Pinpoint the cell where the given text exists, returning its (x, y) midpoint coordinate. 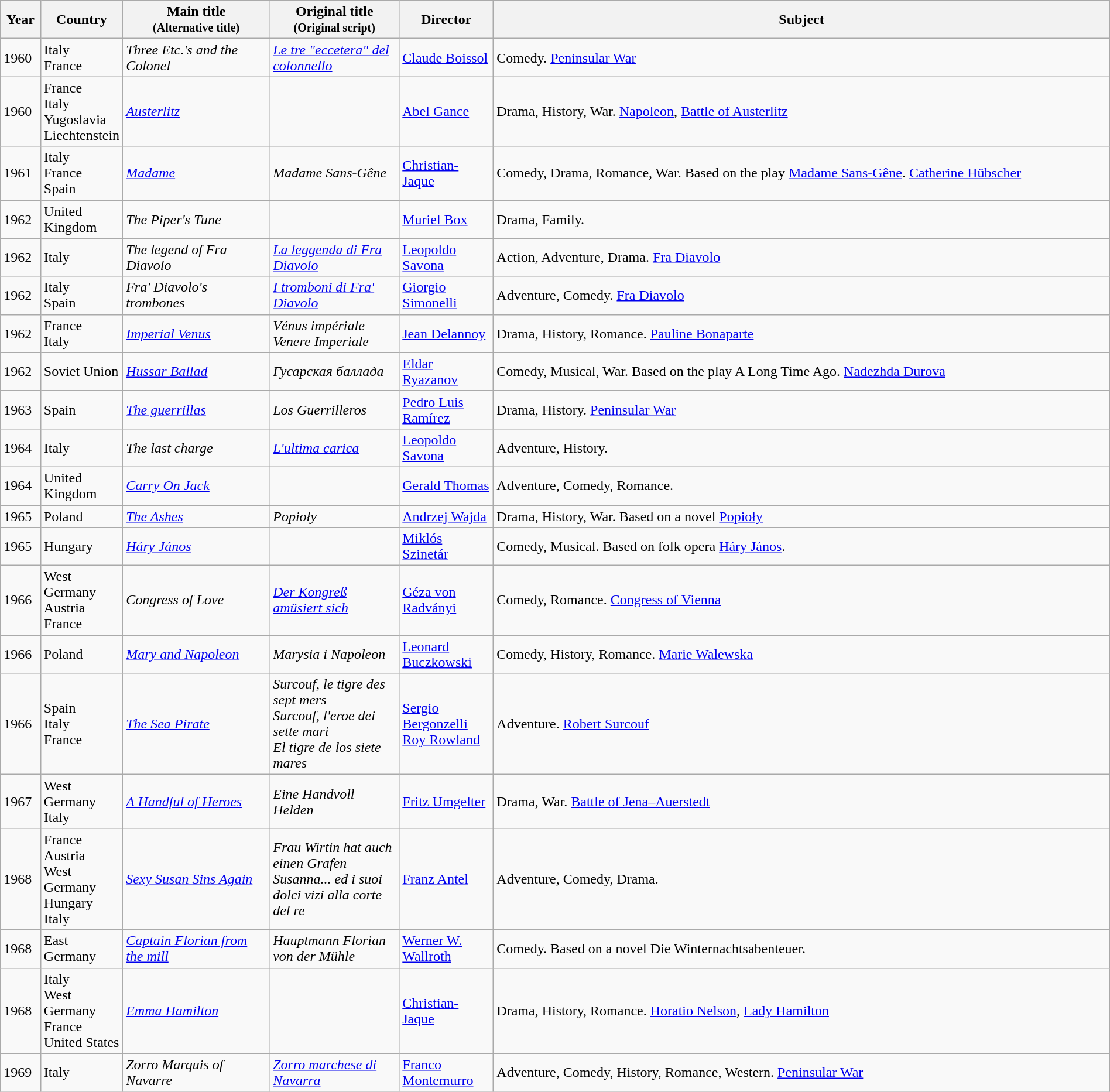
Drama, War. Battle of Jena–Auerstedt (801, 802)
Mary and Napoleon (197, 655)
Miklós Szinetár (446, 547)
Zorro marchese di Navarra (335, 1073)
Eine Handvoll Helden (335, 802)
The Ashes (197, 516)
Franco Montemurro (446, 1073)
1961 (21, 173)
Carry On Jack (197, 486)
Jean Delannoy (446, 334)
ItalyFrance (81, 57)
Eldar Ryazanov (446, 371)
East Germany (81, 949)
Subject (801, 20)
Surcouf, le tigre des sept mersSurcouf, l'eroe dei sette mariEl tigre de los siete mares (335, 724)
Los Guerrilleros (335, 410)
FranceItaly (81, 334)
I tromboni di Fra' Diavolo (335, 295)
FranceAustriaWest GermanyHungaryItaly (81, 879)
Adventure, Comedy, Romance. (801, 486)
Captain Florian from the mill (197, 949)
La leggenda di Fra Diavolo (335, 258)
Muriel Box (446, 219)
Pedro Luis Ramírez (446, 410)
Fra' Diavolo's trombones (197, 295)
SpainItalyFrance (81, 724)
West GermanyItaly (81, 802)
1969 (21, 1073)
Drama, History, Romance. Pauline Bonaparte (801, 334)
Drama, History, War. Based on a novel Popioły (801, 516)
Abel Gance (446, 111)
Adventure, History. (801, 447)
Andrzej Wajda (446, 516)
Drama, History, War. Napoleon, Battle of Austerlitz (801, 111)
Comedy. Peninsular War (801, 57)
Year (21, 20)
Sergio Bergonzelli Roy Rowland (446, 724)
Le tre "eccetera" del colonnello (335, 57)
Comedy, Romance. Congress of Vienna (801, 601)
Drama, History. Peninsular War (801, 410)
1967 (21, 802)
Leonard Buczkowski (446, 655)
1963 (21, 410)
Hauptmann Florian von der Mühle (335, 949)
The guerrillas (197, 410)
Háry János (197, 547)
West GermanyAustriaFrance (81, 601)
L'ultima carica (335, 447)
Imperial Venus (197, 334)
ItalyWest GermanyFranceUnited States (81, 1011)
Spain (81, 410)
Claude Boissol (446, 57)
Comedy, Drama, Romance, War. Based on the play Madame Sans-Gêne. Catherine Hübscher (801, 173)
Гусарская баллада (335, 371)
Comedy, Musical, War. Based on the play A Long Time Ago. Nadezhda Durova (801, 371)
Marysia i Napoleon (335, 655)
Drama, Family. (801, 219)
ItalyFranceSpain (81, 173)
Adventure. Robert Surcouf (801, 724)
Soviet Union (81, 371)
FranceItalyYugoslaviaLiechtenstein (81, 111)
Gerald Thomas (446, 486)
Adventure, Comedy, Drama. (801, 879)
Drama, History, Romance. Horatio Nelson, Lady Hamilton (801, 1011)
Comedy, History, Romance. Marie Walewska (801, 655)
Hussar Ballad (197, 371)
Vénus impérialeVenere Imperiale (335, 334)
Austerlitz (197, 111)
Main title(Alternative title) (197, 20)
Original title(Original script) (335, 20)
Fritz Umgelter (446, 802)
Director (446, 20)
Madame (197, 173)
Popioły (335, 516)
Zorro Marquis of Navarre (197, 1073)
Comedy. Based on a novel Die Winternachtsabenteuer. (801, 949)
Action, Adventure, Drama. Fra Diavolo (801, 258)
The legend of Fra Diavolo (197, 258)
A Handful of Heroes (197, 802)
Congress of Love (197, 601)
Three Etc.'s and the Colonel (197, 57)
ItalySpain (81, 295)
The Piper's Tune (197, 219)
Country (81, 20)
Comedy, Musical. Based on folk opera Háry János. (801, 547)
Géza von Radványi (446, 601)
Franz Antel (446, 879)
Werner W. Wallroth (446, 949)
Der Kongreß amüsiert sich (335, 601)
The Sea Pirate (197, 724)
Emma Hamilton (197, 1011)
Giorgio Simonelli (446, 295)
Sexy Susan Sins Again (197, 879)
The last charge (197, 447)
Hungary (81, 547)
Madame Sans-Gêne (335, 173)
Frau Wirtin hat auch einen GrafenSusanna... ed i suoi dolci vizi alla corte del re (335, 879)
Adventure, Comedy, History, Romance, Western. Peninsular War (801, 1073)
Adventure, Comedy. Fra Diavolo (801, 295)
